Find where the given text appears and provide that cell's center as (x, y) coordinate. 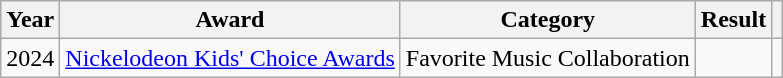
Category (548, 20)
Result (733, 20)
2024 (30, 58)
Award (230, 20)
Favorite Music Collaboration (548, 58)
Year (30, 20)
Nickelodeon Kids' Choice Awards (230, 58)
